Detect which cell encompasses the target text, then output its (x, y) center coordinate. 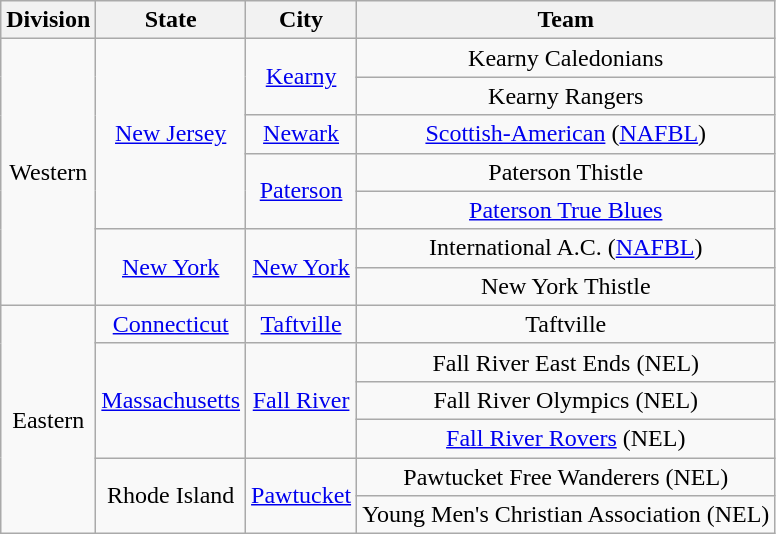
International A.C. (NAFBL) (566, 248)
City (302, 20)
Western (48, 172)
Paterson (302, 191)
Kearny Rangers (566, 96)
Young Men's Christian Association (NEL) (566, 515)
Fall River East Ends (NEL) (566, 362)
Division (48, 20)
Scottish-American (NAFBL) (566, 134)
Paterson Thistle (566, 172)
Connecticut (171, 324)
Newark (302, 134)
Pawtucket (302, 496)
Pawtucket Free Wanderers (NEL) (566, 477)
State (171, 20)
Kearny (302, 77)
Rhode Island (171, 496)
Massachusetts (171, 400)
Paterson True Blues (566, 210)
Eastern (48, 419)
Fall River Olympics (NEL) (566, 400)
New Jersey (171, 134)
New York Thistle (566, 286)
Fall River (302, 400)
Fall River Rovers (NEL) (566, 438)
Team (566, 20)
Kearny Caledonians (566, 58)
